Find where the given text appears and provide that cell's center as (x, y) coordinate. 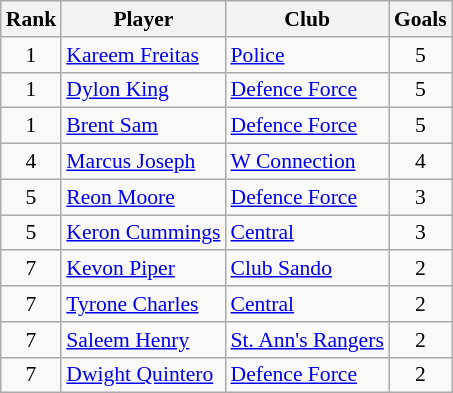
Tyrone Charles (143, 304)
Saleem Henry (143, 340)
Dwight Quintero (143, 375)
Club Sando (308, 269)
Kareem Freitas (143, 55)
Player (143, 19)
St. Ann's Rangers (308, 340)
Goals (420, 19)
Reon Moore (143, 197)
Dylon King (143, 90)
Rank (32, 19)
W Connection (308, 162)
Kevon Piper (143, 269)
Brent Sam (143, 126)
Marcus Joseph (143, 162)
Club (308, 19)
Keron Cummings (143, 233)
Police (308, 55)
